Determine the [X, Y] coordinate at the center of the cell enclosing the given text.  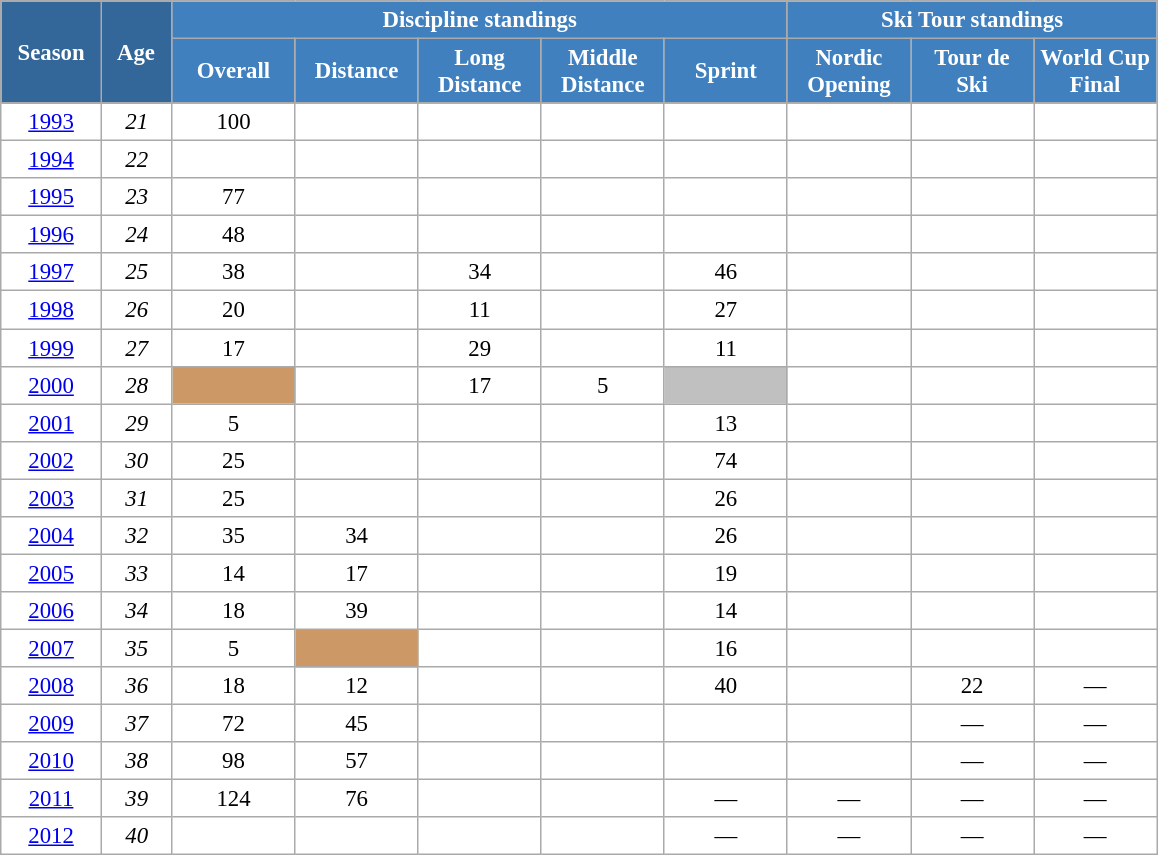
2000 [52, 385]
13 [726, 423]
31 [136, 498]
Age [136, 52]
2002 [52, 460]
2004 [52, 536]
1996 [52, 235]
Tour deSki [972, 72]
57 [356, 761]
20 [234, 310]
1994 [52, 160]
37 [136, 724]
Ski Tour standings [972, 20]
Sprint [726, 72]
2005 [52, 573]
74 [726, 460]
16 [726, 648]
1997 [52, 273]
76 [356, 799]
45 [356, 724]
NordicOpening [848, 72]
1993 [52, 122]
2012 [52, 836]
23 [136, 197]
28 [136, 385]
2008 [52, 686]
36 [136, 686]
1999 [52, 348]
Distance [356, 72]
32 [136, 536]
100 [234, 122]
33 [136, 573]
2007 [52, 648]
48 [234, 235]
1995 [52, 197]
2011 [52, 799]
Long Distance [480, 72]
Discipline standings [480, 20]
98 [234, 761]
1998 [52, 310]
46 [726, 273]
2006 [52, 611]
124 [234, 799]
21 [136, 122]
24 [136, 235]
72 [234, 724]
77 [234, 197]
30 [136, 460]
2010 [52, 761]
World CupFinal [1096, 72]
2009 [52, 724]
2001 [52, 423]
Overall [234, 72]
19 [726, 573]
2003 [52, 498]
12 [356, 686]
Season [52, 52]
Middle Distance [602, 72]
